Scan for the cell matching the given text and deliver its (X, Y) coordinate at center. 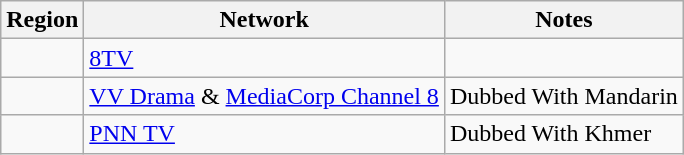
Dubbed With Mandarin (564, 96)
Region (42, 20)
Network (264, 20)
Notes (564, 20)
Dubbed With Khmer (564, 134)
VV Drama & MediaCorp Channel 8 (264, 96)
PNN TV (264, 134)
8TV (264, 58)
